Determine the (x, y) coordinate at the center of the cell enclosing the given text.  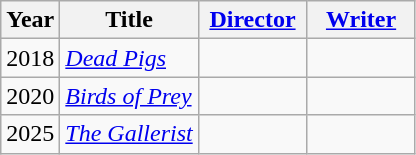
2018 (30, 58)
Dead Pigs (129, 58)
Director (252, 20)
2020 (30, 96)
Writer (362, 20)
2025 (30, 134)
Year (30, 20)
Title (129, 20)
The Gallerist (129, 134)
Birds of Prey (129, 96)
